Locate the cell with the specified text and output its [X, Y] center coordinate. 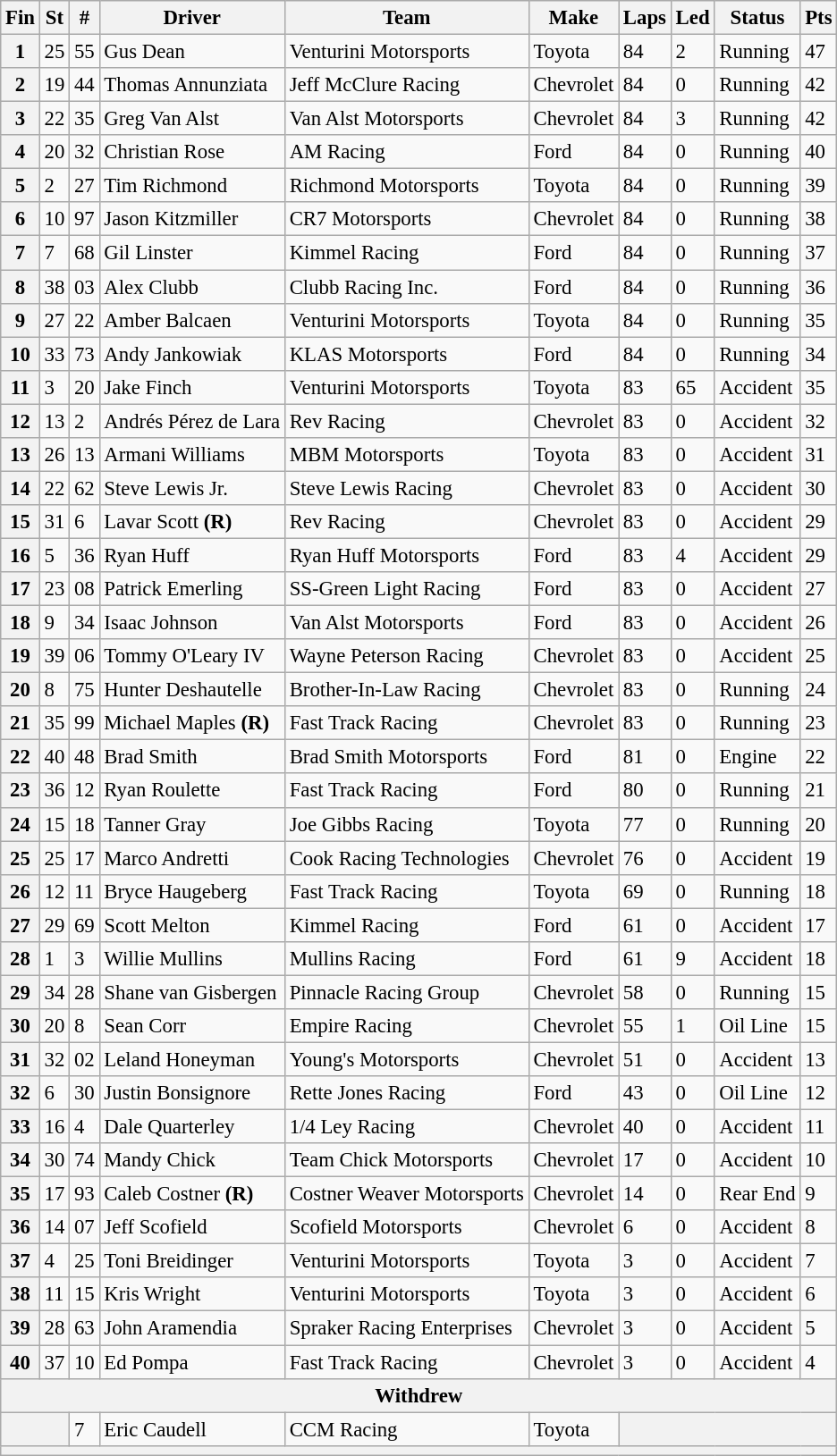
Young's Motorsports [406, 1059]
AM Racing [406, 152]
Greg Van Alst [191, 119]
Tanner Gray [191, 824]
Team Chick Motorsports [406, 1160]
68 [84, 253]
Caleb Costner (R) [191, 1194]
Brad Smith Motorsports [406, 757]
Andy Jankowiak [191, 354]
Empire Racing [406, 1026]
Ryan Huff Motorsports [406, 555]
47 [819, 52]
Lavar Scott (R) [191, 522]
SS-Green Light Racing [406, 589]
97 [84, 219]
65 [692, 387]
Joe Gibbs Racing [406, 824]
77 [646, 824]
Hunter Deshautelle [191, 690]
80 [646, 791]
Gus Dean [191, 52]
Scofield Motorsports [406, 1227]
Make [573, 18]
74 [84, 1160]
Laps [646, 18]
1/4 Ley Racing [406, 1127]
Leland Honeyman [191, 1059]
75 [84, 690]
Patrick Emerling [191, 589]
Andrés Pérez de Lara [191, 421]
03 [84, 287]
06 [84, 656]
51 [646, 1059]
43 [646, 1093]
Fin [21, 18]
Gil Linster [191, 253]
Jeff Scofield [191, 1227]
Christian Rose [191, 152]
Steve Lewis Racing [406, 488]
John Aramendia [191, 1328]
KLAS Motorsports [406, 354]
08 [84, 589]
Scott Melton [191, 925]
99 [84, 723]
Costner Weaver Motorsports [406, 1194]
Driver [191, 18]
Ryan Huff [191, 555]
# [84, 18]
Willie Mullins [191, 959]
Ryan Roulette [191, 791]
Michael Maples (R) [191, 723]
02 [84, 1059]
MBM Motorsports [406, 455]
Mullins Racing [406, 959]
Ed Pompa [191, 1362]
Marco Andretti [191, 858]
73 [84, 354]
Pts [819, 18]
Jeff McClure Racing [406, 85]
Spraker Racing Enterprises [406, 1328]
Dale Quarterley [191, 1127]
Richmond Motorsports [406, 186]
Clubb Racing Inc. [406, 287]
Jason Kitzmiller [191, 219]
Bryce Haugeberg [191, 891]
Tim Richmond [191, 186]
Eric Caudell [191, 1429]
Kris Wright [191, 1295]
Isaac Johnson [191, 623]
76 [646, 858]
Cook Racing Technologies [406, 858]
Rear End [757, 1194]
Rette Jones Racing [406, 1093]
81 [646, 757]
Engine [757, 757]
Toni Breidinger [191, 1261]
Mandy Chick [191, 1160]
Brad Smith [191, 757]
58 [646, 992]
44 [84, 85]
Jake Finch [191, 387]
Brother-In-Law Racing [406, 690]
St [54, 18]
Withdrew [418, 1395]
Armani Williams [191, 455]
CR7 Motorsports [406, 219]
CCM Racing [406, 1429]
Pinnacle Racing Group [406, 992]
07 [84, 1227]
Thomas Annunziata [191, 85]
63 [84, 1328]
Led [692, 18]
Justin Bonsignore [191, 1093]
62 [84, 488]
Team [406, 18]
Steve Lewis Jr. [191, 488]
Tommy O'Leary IV [191, 656]
48 [84, 757]
Wayne Peterson Racing [406, 656]
Alex Clubb [191, 287]
93 [84, 1194]
Status [757, 18]
Shane van Gisbergen [191, 992]
Amber Balcaen [191, 320]
Sean Corr [191, 1026]
